Find where the given text appears and provide that cell's center as (x, y) coordinate. 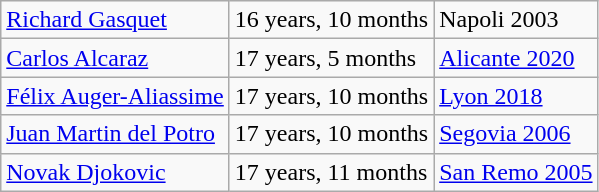
Napoli 2003 (516, 20)
Novak Djokovic (116, 172)
Juan Martin del Potro (116, 134)
Alicante 2020 (516, 58)
Richard Gasquet (116, 20)
Lyon 2018 (516, 96)
17 years, 5 months (331, 58)
San Remo 2005 (516, 172)
Carlos Alcaraz (116, 58)
17 years, 11 months (331, 172)
16 years, 10 months (331, 20)
Félix Auger-Aliassime (116, 96)
Segovia 2006 (516, 134)
